Provide the [x, y] coordinate of the cell's center where the given text is located.  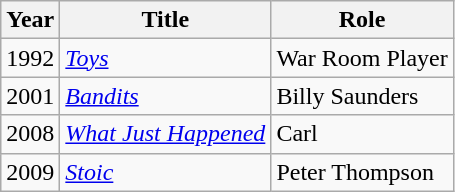
Bandits [166, 96]
Carl [362, 134]
Peter Thompson [362, 172]
Role [362, 20]
War Room Player [362, 58]
Year [30, 20]
Toys [166, 58]
2009 [30, 172]
Stoic [166, 172]
Title [166, 20]
2008 [30, 134]
What Just Happened [166, 134]
1992 [30, 58]
Billy Saunders [362, 96]
2001 [30, 96]
